Detect which cell encompasses the target text, then output its (x, y) center coordinate. 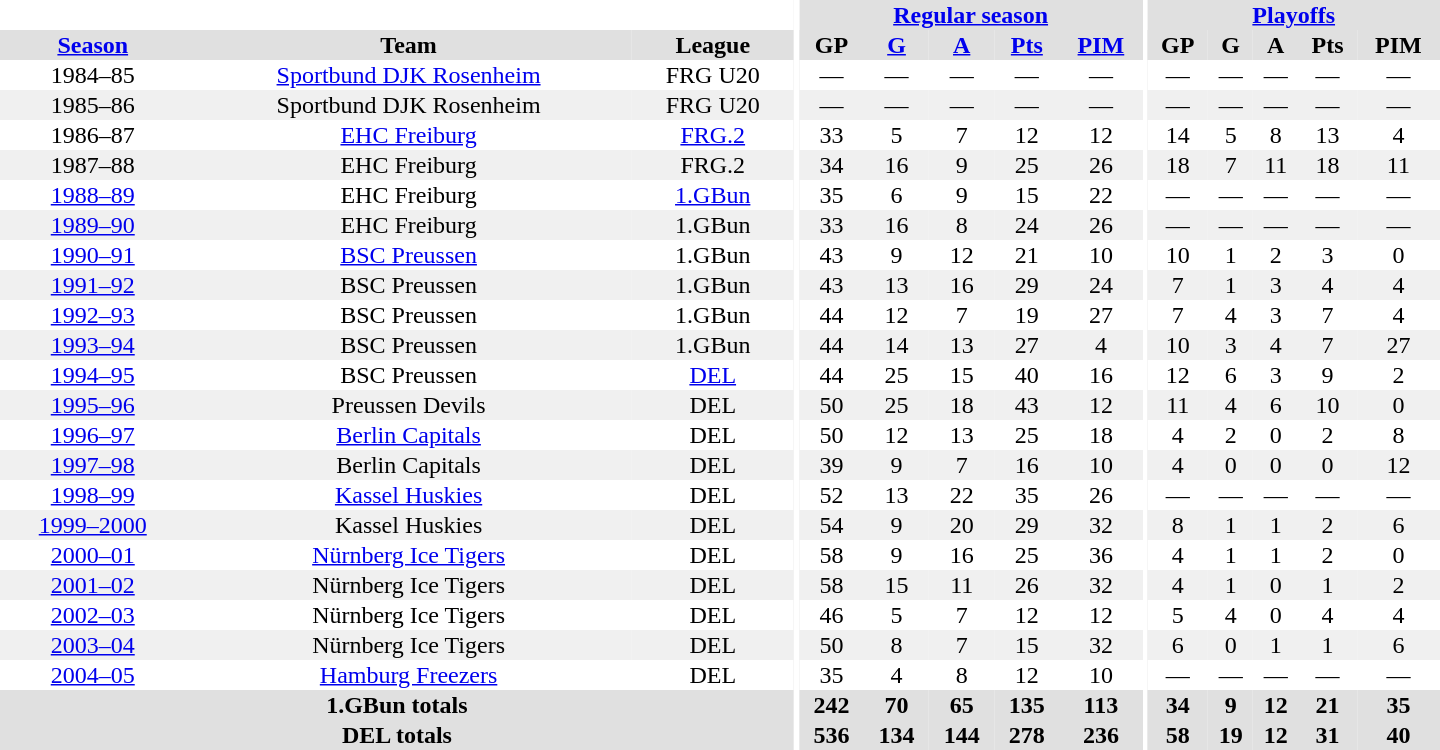
1994–95 (92, 375)
1.GBun totals (397, 705)
1984–85 (92, 75)
236 (1100, 735)
1996–97 (92, 435)
Team (408, 45)
1986–87 (92, 135)
46 (832, 615)
Hamburg Freezers (408, 675)
65 (962, 705)
1988–89 (92, 195)
52 (832, 495)
Season (92, 45)
135 (1026, 705)
League (713, 45)
Playoffs (1294, 15)
1992–93 (92, 315)
1998–99 (92, 495)
54 (832, 525)
1995–96 (92, 405)
39 (832, 465)
1985–86 (92, 105)
Preussen Devils (408, 405)
1997–98 (92, 465)
113 (1100, 705)
31 (1327, 735)
144 (962, 735)
1989–90 (92, 225)
278 (1026, 735)
2001–02 (92, 585)
2000–01 (92, 555)
1993–94 (92, 345)
20 (962, 525)
536 (832, 735)
1991–92 (92, 285)
2004–05 (92, 675)
134 (896, 735)
1987–88 (92, 165)
2003–04 (92, 645)
242 (832, 705)
70 (896, 705)
Regular season (971, 15)
1999–2000 (92, 525)
1990–91 (92, 255)
36 (1100, 555)
2002–03 (92, 615)
DEL totals (397, 735)
